Extract the (x, y) coordinate from the center of the cell holding the provided text.  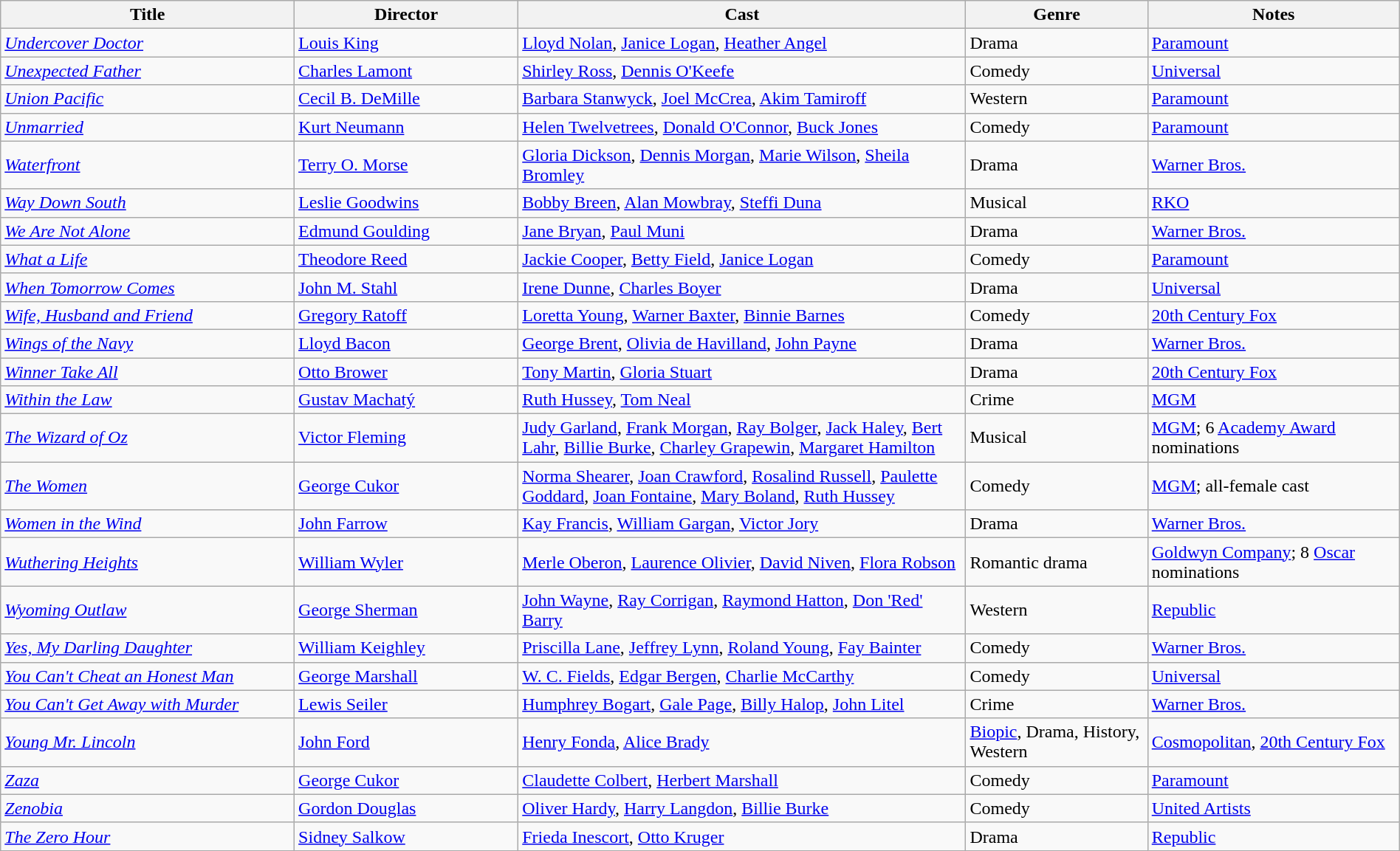
Biopic, Drama, History, Western (1057, 743)
Humphrey Bogart, Gale Page, Billy Halop, John Litel (742, 704)
Cecil B. DeMille (406, 99)
Yes, My Darling Daughter (148, 648)
Frieda Inescort, Otto Kruger (742, 836)
Otto Brower (406, 371)
Zenobia (148, 808)
Henry Fonda, Alice Brady (742, 743)
Sidney Salkow (406, 836)
Wuthering Heights (148, 562)
Women in the Wind (148, 524)
Barbara Stanwyck, Joel McCrea, Akim Tamiroff (742, 99)
Jane Bryan, Paul Muni (742, 231)
John Farrow (406, 524)
MGM; all-female cast (1273, 486)
When Tomorrow Comes (148, 287)
United Artists (1273, 808)
Louis King (406, 43)
Goldwyn Company; 8 Oscar nominations (1273, 562)
Ruth Hussey, Tom Neal (742, 400)
John M. Stahl (406, 287)
John Wayne, Ray Corrigan, Raymond Hatton, Don 'Red' Barry (742, 610)
Lloyd Nolan, Janice Logan, Heather Angel (742, 43)
Priscilla Lane, Jeffrey Lynn, Roland Young, Fay Bainter (742, 648)
George Brent, Olivia de Havilland, John Payne (742, 343)
Terry O. Morse (406, 165)
Kay Francis, William Gargan, Victor Jory (742, 524)
Union Pacific (148, 99)
You Can't Cheat an Honest Man (148, 676)
Zaza (148, 780)
Gustav Machatý (406, 400)
Director (406, 15)
Cosmopolitan, 20th Century Fox (1273, 743)
Waterfront (148, 165)
Tony Martin, Gloria Stuart (742, 371)
Notes (1273, 15)
Loretta Young, Warner Baxter, Binnie Barnes (742, 315)
What a Life (148, 259)
Theodore Reed (406, 259)
Claudette Colbert, Herbert Marshall (742, 780)
Way Down South (148, 203)
Gloria Dickson, Dennis Morgan, Marie Wilson, Sheila Bromley (742, 165)
William Wyler (406, 562)
Genre (1057, 15)
Shirley Ross, Dennis O'Keefe (742, 71)
Edmund Goulding (406, 231)
William Keighley (406, 648)
MGM; 6 Academy Award nominations (1273, 438)
George Marshall (406, 676)
The Zero Hour (148, 836)
Victor Fleming (406, 438)
Lloyd Bacon (406, 343)
We Are Not Alone (148, 231)
Jackie Cooper, Betty Field, Janice Logan (742, 259)
Gordon Douglas (406, 808)
Unmarried (148, 127)
George Sherman (406, 610)
Charles Lamont (406, 71)
Cast (742, 15)
Unexpected Father (148, 71)
Helen Twelvetrees, Donald O'Connor, Buck Jones (742, 127)
Oliver Hardy, Harry Langdon, Billie Burke (742, 808)
Wife, Husband and Friend (148, 315)
John Ford (406, 743)
Romantic drama (1057, 562)
W. C. Fields, Edgar Bergen, Charlie McCarthy (742, 676)
Undercover Doctor (148, 43)
Title (148, 15)
Norma Shearer, Joan Crawford, Rosalind Russell, Paulette Goddard, Joan Fontaine, Mary Boland, Ruth Hussey (742, 486)
MGM (1273, 400)
Leslie Goodwins (406, 203)
RKO (1273, 203)
Within the Law (148, 400)
Wyoming Outlaw (148, 610)
Kurt Neumann (406, 127)
Bobby Breen, Alan Mowbray, Steffi Duna (742, 203)
Irene Dunne, Charles Boyer (742, 287)
Judy Garland, Frank Morgan, Ray Bolger, Jack Haley, Bert Lahr, Billie Burke, Charley Grapewin, Margaret Hamilton (742, 438)
The Wizard of Oz (148, 438)
Young Mr. Lincoln (148, 743)
Wings of the Navy (148, 343)
Gregory Ratoff (406, 315)
Merle Oberon, Laurence Olivier, David Niven, Flora Robson (742, 562)
Lewis Seiler (406, 704)
Winner Take All (148, 371)
You Can't Get Away with Murder (148, 704)
The Women (148, 486)
